Search for the cell housing the specified text and yield its (X, Y) center coordinate. 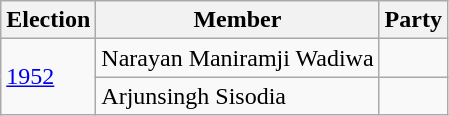
Arjunsingh Sisodia (238, 96)
Election (48, 20)
Member (238, 20)
Party (413, 20)
Narayan Maniramji Wadiwa (238, 58)
1952 (48, 77)
